Return the (X, Y) coordinate for the center point of the cell that contains the specified text.  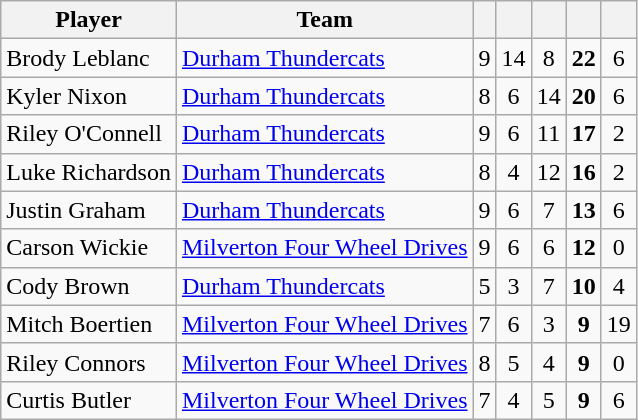
Team (324, 20)
22 (584, 58)
Carson Wickie (89, 248)
Cody Brown (89, 286)
13 (584, 210)
Brody Leblanc (89, 58)
Luke Richardson (89, 172)
Curtis Butler (89, 400)
16 (584, 172)
Riley Connors (89, 362)
Justin Graham (89, 210)
10 (584, 286)
11 (548, 134)
Player (89, 20)
19 (618, 324)
20 (584, 96)
Kyler Nixon (89, 96)
Mitch Boertien (89, 324)
17 (584, 134)
Riley O'Connell (89, 134)
